Capture the cell that displays the provided text and extract its (x, y) central coordinate. 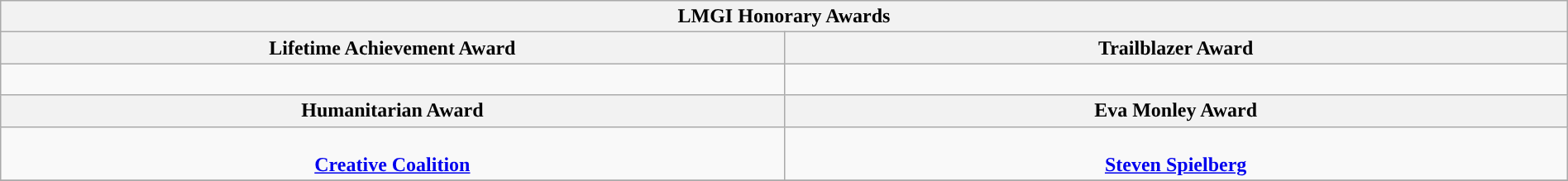
Humanitarian Award (392, 111)
Steven Spielberg (1176, 154)
Lifetime Achievement Award (392, 48)
Eva Monley Award (1176, 111)
Trailblazer Award (1176, 48)
LMGI Honorary Awards (784, 17)
Creative Coalition (392, 154)
